Capture the cell that displays the provided text and extract its [x, y] central coordinate. 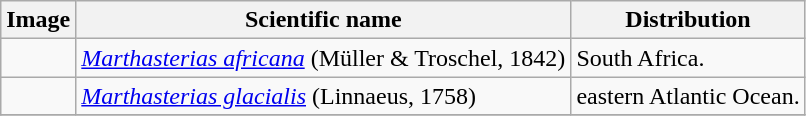
Distribution [688, 20]
Marthasterias glacialis (Linnaeus, 1758) [324, 96]
Scientific name [324, 20]
South Africa. [688, 58]
Image [38, 20]
eastern Atlantic Ocean. [688, 96]
Marthasterias africana (Müller & Troschel, 1842) [324, 58]
